Extract the (X, Y) coordinate from the center of the cell holding the provided text.  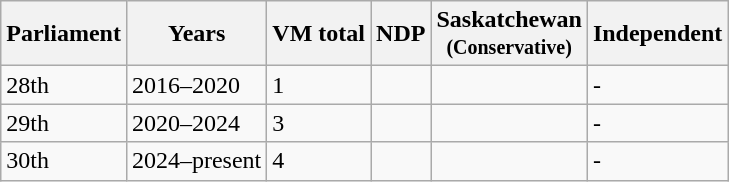
Independent (657, 34)
29th (64, 123)
2016–2020 (196, 85)
28th (64, 85)
4 (319, 161)
VM total (319, 34)
Years (196, 34)
NDP (401, 34)
3 (319, 123)
Parliament (64, 34)
1 (319, 85)
2020–2024 (196, 123)
30th (64, 161)
Saskatchewan(Conservative) (509, 34)
2024–present (196, 161)
